Extract the (X, Y) coordinate from the center of the cell holding the provided text.  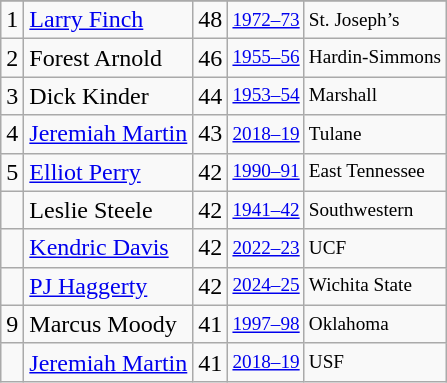
46 (210, 58)
Marshall (374, 96)
4 (12, 134)
44 (210, 96)
Kendric Davis (108, 248)
1990–91 (266, 172)
Elliot Perry (108, 172)
1955–56 (266, 58)
Dick Kinder (108, 96)
Tulane (374, 134)
Oklahoma (374, 324)
48 (210, 20)
1953–54 (266, 96)
Southwestern (374, 210)
PJ Haggerty (108, 286)
Larry Finch (108, 20)
St. Joseph’s (374, 20)
Hardin-Simmons (374, 58)
3 (12, 96)
1972–73 (266, 20)
2022–23 (266, 248)
Forest Arnold (108, 58)
Wichita State (374, 286)
2 (12, 58)
43 (210, 134)
1 (12, 20)
1941–42 (266, 210)
USF (374, 362)
1997–98 (266, 324)
UCF (374, 248)
East Tennessee (374, 172)
5 (12, 172)
Marcus Moody (108, 324)
2024–25 (266, 286)
9 (12, 324)
Leslie Steele (108, 210)
